Pinpoint the cell where the given text exists, returning its (X, Y) midpoint coordinate. 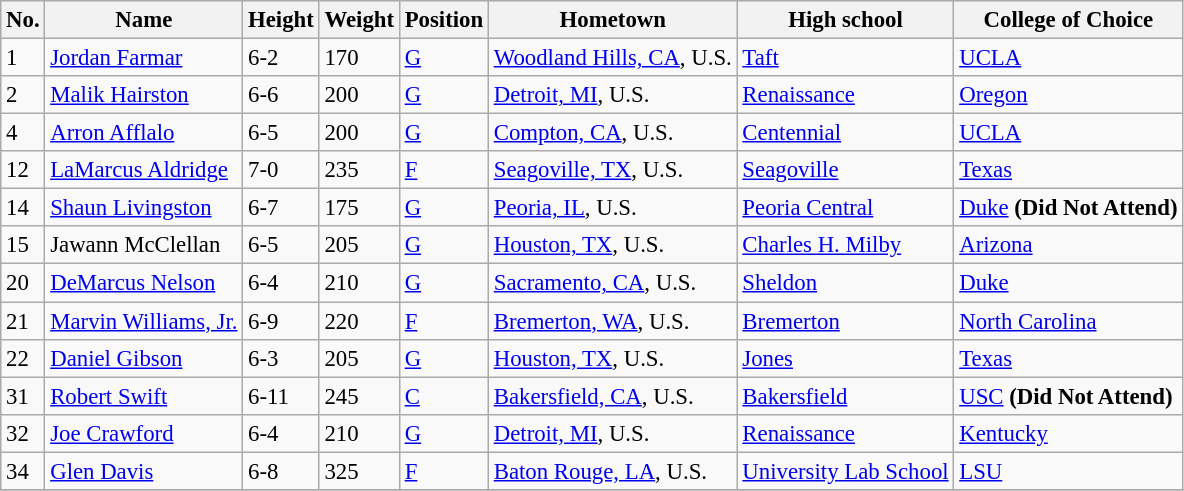
4 (23, 133)
Bakersfield, CA, U.S. (612, 396)
6-9 (281, 321)
Sacramento, CA, U.S. (612, 283)
6-8 (281, 471)
Jones (846, 358)
DeMarcus Nelson (144, 283)
21 (23, 321)
6-11 (281, 396)
6-2 (281, 58)
Kentucky (1068, 433)
No. (23, 20)
20 (23, 283)
Robert Swift (144, 396)
Height (281, 20)
Marvin Williams, Jr. (144, 321)
LaMarcus Aldridge (144, 170)
C (444, 396)
North Carolina (1068, 321)
Glen Davis (144, 471)
Jawann McClellan (144, 245)
175 (359, 208)
High school (846, 20)
Centennial (846, 133)
1 (23, 58)
220 (359, 321)
Sheldon (846, 283)
Bakersfield (846, 396)
Arron Afflalo (144, 133)
6-6 (281, 95)
Peoria Central (846, 208)
31 (23, 396)
235 (359, 170)
Baton Rouge, LA, U.S. (612, 471)
Charles H. Milby (846, 245)
32 (23, 433)
Seagoville, TX, U.S. (612, 170)
USC (Did Not Attend) (1068, 396)
Name (144, 20)
Duke (1068, 283)
Daniel Gibson (144, 358)
LSU (1068, 471)
325 (359, 471)
Jordan Farmar (144, 58)
6-3 (281, 358)
15 (23, 245)
245 (359, 396)
Bremerton, WA, U.S. (612, 321)
Hometown (612, 20)
Malik Hairston (144, 95)
12 (23, 170)
170 (359, 58)
Joe Crawford (144, 433)
2 (23, 95)
Compton, CA, U.S. (612, 133)
Oregon (1068, 95)
Seagoville (846, 170)
34 (23, 471)
Weight (359, 20)
College of Choice (1068, 20)
Position (444, 20)
7-0 (281, 170)
Peoria, IL, U.S. (612, 208)
University Lab School (846, 471)
22 (23, 358)
6-7 (281, 208)
Duke (Did Not Attend) (1068, 208)
Woodland Hills, CA, U.S. (612, 58)
Shaun Livingston (144, 208)
Arizona (1068, 245)
Bremerton (846, 321)
Taft (846, 58)
14 (23, 208)
